Output the (x, y) coordinate of the center of the cell containing the given text.  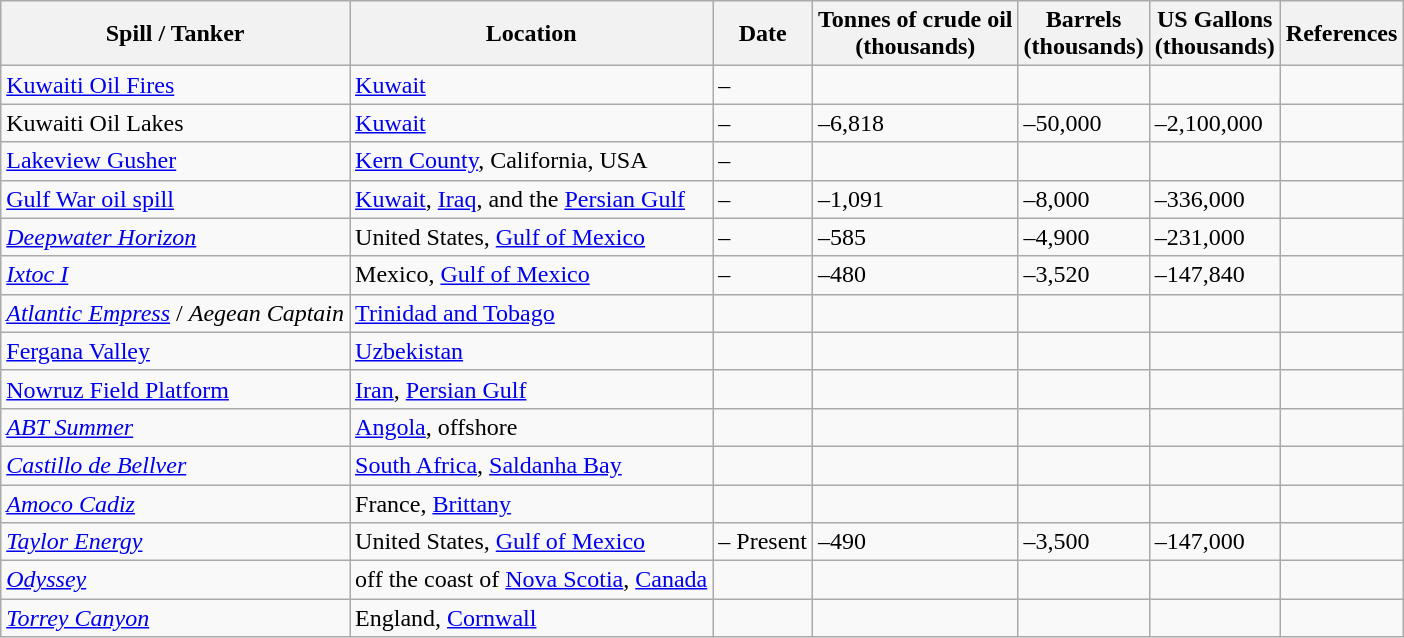
Ixtoc I (176, 275)
–50,000 (1084, 123)
Uzbekistan (532, 351)
Kuwaiti Oil Lakes (176, 123)
Amoco Cadiz (176, 503)
Kuwait, Iraq, and the Persian Gulf (532, 199)
ABT Summer (176, 427)
–4,900 (1084, 237)
–147,000 (1214, 542)
Date (763, 34)
Odyssey (176, 580)
Torrey Canyon (176, 618)
–585 (916, 237)
–490 (916, 542)
Taylor Energy (176, 542)
Fergana Valley (176, 351)
Spill / Tanker (176, 34)
References (1342, 34)
– Present (763, 542)
Kuwaiti Oil Fires (176, 85)
Nowruz Field Platform (176, 389)
France, Brittany (532, 503)
–231,000 (1214, 237)
Iran, Persian Gulf (532, 389)
off the coast of Nova Scotia, Canada (532, 580)
Location (532, 34)
South Africa, Saldanha Bay (532, 465)
Lakeview Gusher (176, 161)
–3,520 (1084, 275)
Atlantic Empress / Aegean Captain (176, 313)
–3,500 (1084, 542)
–336,000 (1214, 199)
Castillo de Bellver (176, 465)
–2,100,000 (1214, 123)
Angola, offshore (532, 427)
Gulf War oil spill (176, 199)
–8,000 (1084, 199)
Deepwater Horizon (176, 237)
–1,091 (916, 199)
Trinidad and Tobago (532, 313)
–6,818 (916, 123)
Mexico, Gulf of Mexico (532, 275)
US Gallons(thousands) (1214, 34)
–147,840 (1214, 275)
–480 (916, 275)
Barrels(thousands) (1084, 34)
Kern County, California, USA (532, 161)
England, Cornwall (532, 618)
Tonnes of crude oil(thousands) (916, 34)
